Determine the [x, y] coordinate at the center of the cell enclosing the given text.  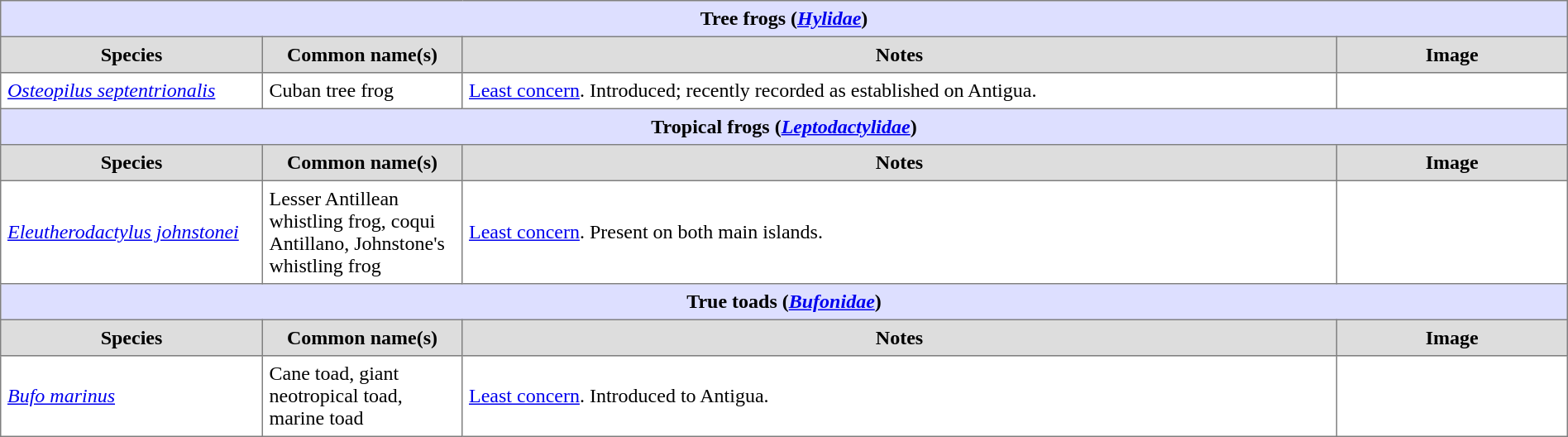
Lesser Antillean whistling frog, coqui Antillano, Johnstone's whistling frog [362, 232]
Osteopilus septentrionalis [131, 91]
Least concern. Introduced to Antigua. [900, 396]
Eleutherodactylus johnstonei [131, 232]
Least concern. Introduced; recently recorded as established on Antigua. [900, 91]
Cuban tree frog [362, 91]
Tropical frogs (Leptodactylidae) [784, 127]
Bufo marinus [131, 396]
Least concern. Present on both main islands. [900, 232]
True toads (Bufonidae) [784, 302]
Cane toad, giant neotropical toad, marine toad [362, 396]
Tree frogs (Hylidae) [784, 19]
